Output the [X, Y] coordinate of the center of the cell containing the given text.  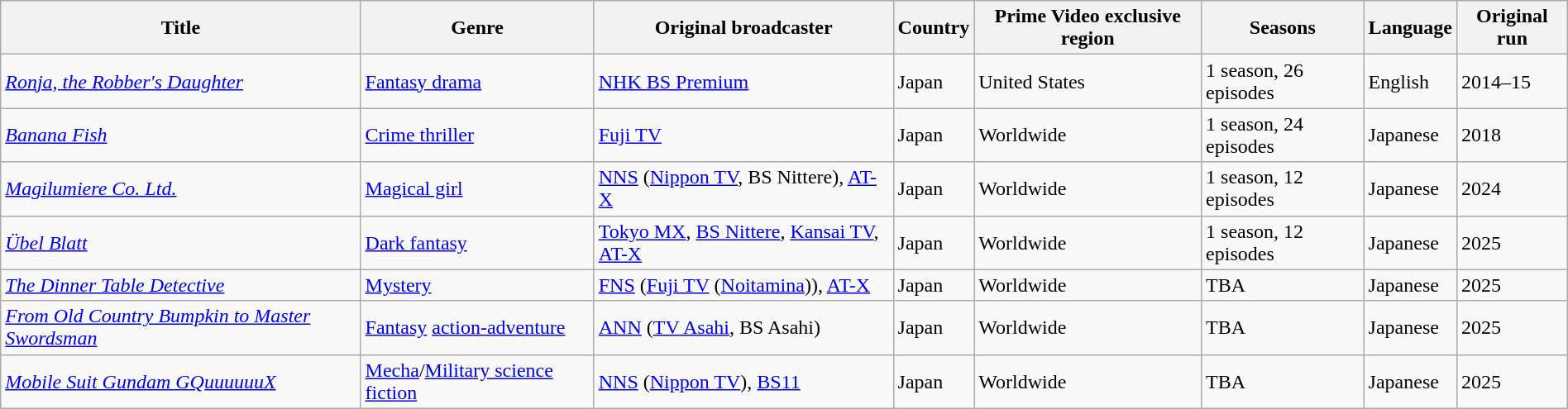
English [1410, 81]
Fantasy action-adventure [477, 327]
1 season, 26 episodes [1284, 81]
2018 [1513, 136]
ANN (TV Asahi, BS Asahi) [743, 327]
2014–15 [1513, 81]
Fantasy drama [477, 81]
Banana Fish [180, 136]
NNS (Nippon TV), BS11 [743, 382]
Crime thriller [477, 136]
Prime Video exclusive region [1088, 28]
Dark fantasy [477, 243]
Language [1410, 28]
NNS (Nippon TV, BS Nittere), AT-X [743, 188]
Magical girl [477, 188]
Mystery [477, 285]
Country [934, 28]
1 season, 24 episodes [1284, 136]
Magilumiere Co. Ltd. [180, 188]
2024 [1513, 188]
Genre [477, 28]
Übel Blatt [180, 243]
Original run [1513, 28]
The Dinner Table Detective [180, 285]
Mobile Suit Gundam GQuuuuuuX [180, 382]
Ronja, the Robber's Daughter [180, 81]
FNS (Fuji TV (Noitamina)), AT-X [743, 285]
Mecha/Military science fiction [477, 382]
Seasons [1284, 28]
Tokyo MX, BS Nittere, Kansai TV, AT-X [743, 243]
NHK BS Premium [743, 81]
Title [180, 28]
Fuji TV [743, 136]
From Old Country Bumpkin to Master Swordsman [180, 327]
United States [1088, 81]
Original broadcaster [743, 28]
